Scan for the cell matching the given text and deliver its (x, y) coordinate at center. 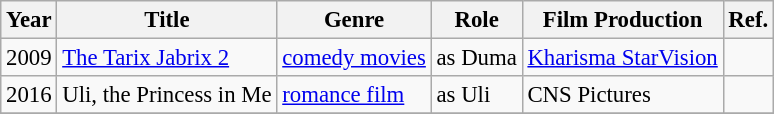
Ref. (748, 20)
Role (476, 20)
The Tarix Jabrix 2 (167, 58)
2009 (29, 58)
CNS Pictures (622, 95)
romance film (354, 95)
Genre (354, 20)
Year (29, 20)
comedy movies (354, 58)
Title (167, 20)
as Duma (476, 58)
2016 (29, 95)
Kharisma StarVision (622, 58)
as Uli (476, 95)
Film Production (622, 20)
Uli, the Princess in Me (167, 95)
